Pinpoint the cell where the given text exists, returning its (X, Y) midpoint coordinate. 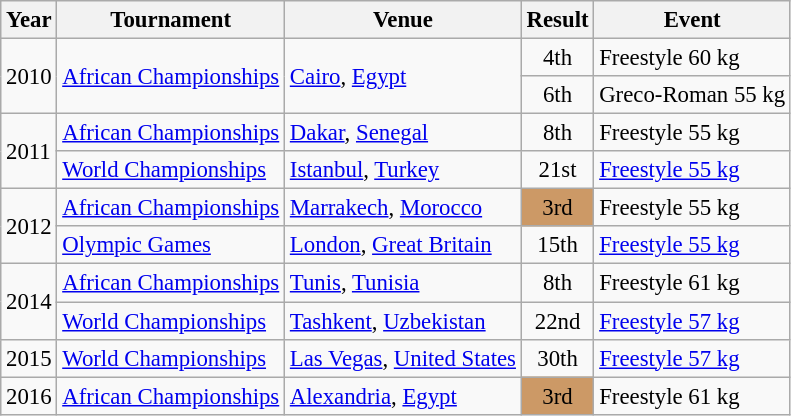
Cairo, Egypt (404, 76)
15th (558, 245)
Las Vegas, United States (404, 358)
6th (558, 95)
Result (558, 20)
2010 (29, 76)
22nd (558, 321)
2016 (29, 396)
2012 (29, 226)
Venue (404, 20)
30th (558, 358)
Tournament (171, 20)
Istanbul, Turkey (404, 170)
2011 (29, 152)
Olympic Games (171, 245)
Tashkent, Uzbekistan (404, 321)
21st (558, 170)
London, Great Britain (404, 245)
Event (692, 20)
4th (558, 58)
Greco-Roman 55 kg (692, 95)
Dakar, Senegal (404, 133)
Tunis, Tunisia (404, 283)
Marrakech, Morocco (404, 208)
Year (29, 20)
Freestyle 60 kg (692, 58)
2014 (29, 302)
Alexandria, Egypt (404, 396)
2015 (29, 358)
